Capture the cell that displays the provided text and extract its [X, Y] central coordinate. 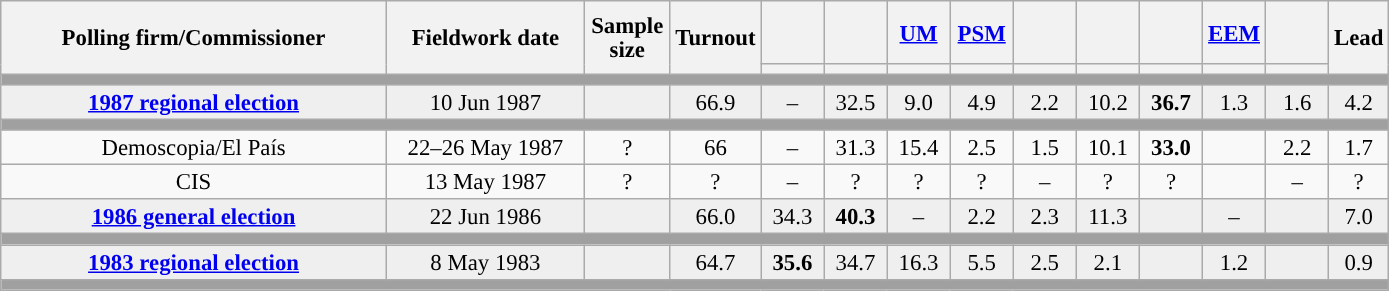
66 [716, 148]
Sample size [627, 38]
PSM [982, 32]
34.7 [856, 262]
16.3 [918, 262]
22 Jun 1986 [485, 218]
35.6 [792, 262]
33.0 [1170, 148]
Polling firm/Commissioner [194, 38]
1983 regional election [194, 262]
1.5 [1044, 148]
4.9 [982, 102]
9.0 [918, 102]
34.3 [792, 218]
EEM [1234, 32]
1.7 [1359, 148]
1986 general election [194, 218]
Demoscopia/El País [194, 148]
13 May 1987 [485, 182]
Lead [1359, 38]
UM [918, 32]
1987 regional election [194, 102]
8 May 1983 [485, 262]
22–26 May 1987 [485, 148]
66.9 [716, 102]
66.0 [716, 218]
31.3 [856, 148]
5.5 [982, 262]
32.5 [856, 102]
64.7 [716, 262]
0.9 [1359, 262]
7.0 [1359, 218]
40.3 [856, 218]
15.4 [918, 148]
10.2 [1108, 102]
2.1 [1108, 262]
CIS [194, 182]
11.3 [1108, 218]
2.3 [1044, 218]
Turnout [716, 38]
1.2 [1234, 262]
Fieldwork date [485, 38]
36.7 [1170, 102]
10.1 [1108, 148]
1.3 [1234, 102]
10 Jun 1987 [485, 102]
1.6 [1298, 102]
4.2 [1359, 102]
